Scan for the cell matching the given text and deliver its (x, y) coordinate at center. 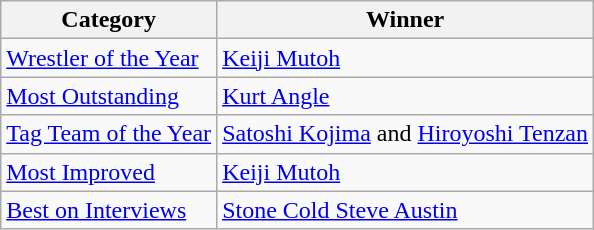
Category (109, 20)
Wrestler of the Year (109, 58)
Stone Cold Steve Austin (406, 210)
Satoshi Kojima and Hiroyoshi Tenzan (406, 134)
Best on Interviews (109, 210)
Tag Team of the Year (109, 134)
Kurt Angle (406, 96)
Winner (406, 20)
Most Outstanding (109, 96)
Most Improved (109, 172)
